Return the [X, Y] coordinate for the center point of the cell that contains the specified text.  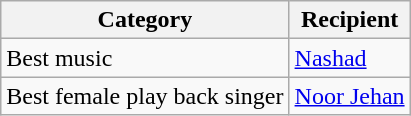
Noor Jehan [350, 96]
Category [145, 20]
Best female play back singer [145, 96]
Recipient [350, 20]
Best music [145, 58]
Nashad [350, 58]
